For the text-containing cell, return its midpoint in (X, Y) coordinate format. 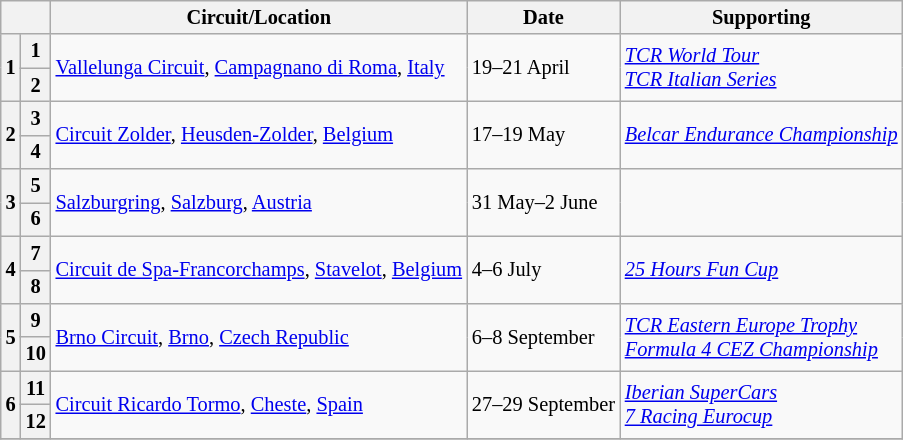
Circuit Ricardo Tormo, Cheste, Spain (259, 404)
7 (36, 253)
25 Hours Fun Cup (762, 270)
Brno Circuit, Brno, Czech Republic (259, 336)
Circuit Zolder, Heusden-Zolder, Belgium (259, 134)
9 (36, 320)
6–8 September (544, 336)
Vallelunga Circuit, Campagnano di Roma, Italy (259, 68)
Circuit de Spa-Francorchamps, Stavelot, Belgium (259, 270)
10 (36, 354)
TCR Eastern Europe TrophyFormula 4 CEZ Championship (762, 336)
Circuit/Location (259, 17)
Date (544, 17)
TCR World TourTCR Italian Series (762, 68)
31 May–2 June (544, 202)
Belcar Endurance Championship (762, 134)
Iberian SuperCars7 Racing Eurocup (762, 404)
19–21 April (544, 68)
Salzburgring, Salzburg, Austria (259, 202)
27–29 September (544, 404)
8 (36, 287)
17–19 May (544, 134)
Supporting (762, 17)
4–6 July (544, 270)
11 (36, 388)
12 (36, 421)
